Find where the given text appears and provide that cell's center as (x, y) coordinate. 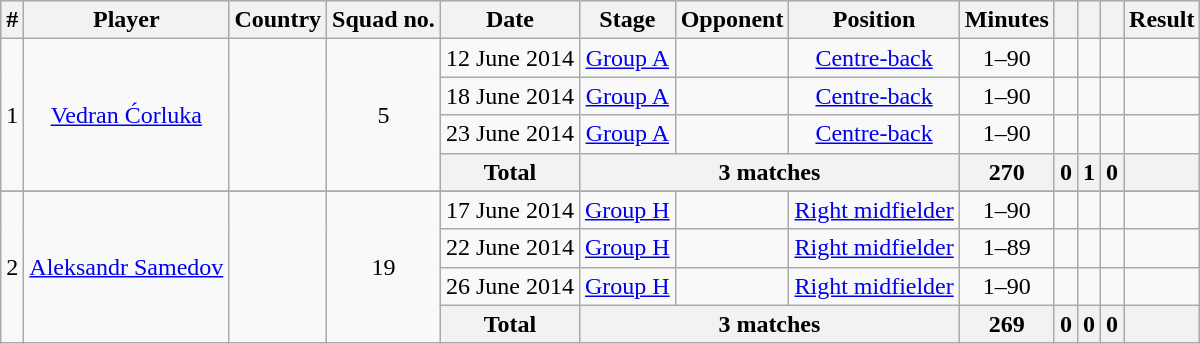
Result (1162, 20)
Player (126, 20)
269 (1006, 324)
Position (874, 20)
Squad no. (384, 20)
19 (384, 267)
Date (510, 20)
5 (384, 115)
Aleksandr Samedov (126, 267)
17 June 2014 (510, 210)
270 (1006, 172)
Stage (627, 20)
Vedran Ćorluka (126, 115)
1–89 (1006, 248)
# (12, 20)
Minutes (1006, 20)
Country (278, 20)
Opponent (732, 20)
22 June 2014 (510, 248)
18 June 2014 (510, 96)
12 June 2014 (510, 58)
23 June 2014 (510, 134)
2 (12, 267)
26 June 2014 (510, 286)
